Detect which cell encompasses the target text, then output its [X, Y] center coordinate. 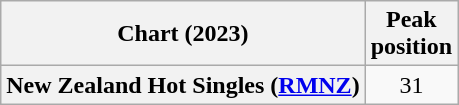
New Zealand Hot Singles (RMNZ) [183, 85]
31 [411, 85]
Peakposition [411, 34]
Chart (2023) [183, 34]
